From the cell containing the given text, extract its center point as (x, y) coordinate. 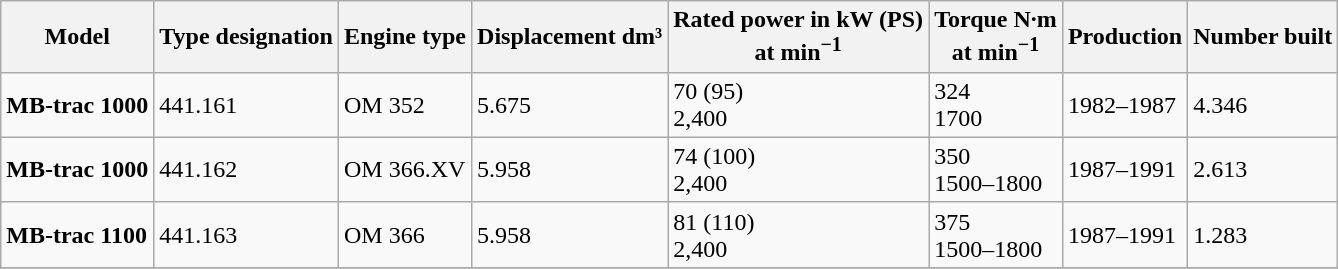
Torque N·mat min−1 (996, 37)
81 (110)2,400 (798, 234)
74 (100)2,400 (798, 170)
OM 366 (404, 234)
2.613 (1263, 170)
1982–1987 (1124, 104)
Engine type (404, 37)
Production (1124, 37)
OM 352 (404, 104)
441.161 (246, 104)
1.283 (1263, 234)
5.675 (570, 104)
3241700 (996, 104)
3501500–1800 (996, 170)
Type designation (246, 37)
4.346 (1263, 104)
OM 366.XV (404, 170)
Displacement dm³ (570, 37)
441.163 (246, 234)
Model (78, 37)
70 (95)2,400 (798, 104)
3751500–1800 (996, 234)
Rated power in kW (PS)at min−1 (798, 37)
441.162 (246, 170)
Number built (1263, 37)
MB-trac 1100 (78, 234)
